Extract the [X, Y] coordinate from the center of the cell holding the provided text.  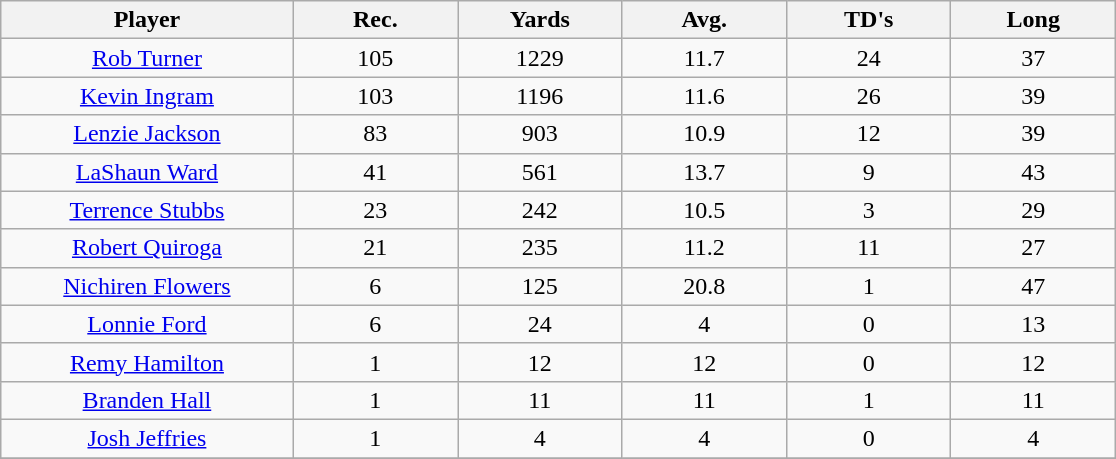
LaShaun Ward [147, 172]
Lenzie Jackson [147, 134]
105 [375, 58]
29 [1034, 210]
11.7 [704, 58]
23 [375, 210]
Avg. [704, 20]
43 [1034, 172]
11.2 [704, 248]
37 [1034, 58]
13 [1034, 324]
235 [540, 248]
26 [869, 96]
Kevin Ingram [147, 96]
Josh Jeffries [147, 438]
1196 [540, 96]
83 [375, 134]
20.8 [704, 286]
Branden Hall [147, 400]
10.5 [704, 210]
Terrence Stubbs [147, 210]
10.9 [704, 134]
21 [375, 248]
125 [540, 286]
Rob Turner [147, 58]
103 [375, 96]
Rec. [375, 20]
561 [540, 172]
41 [375, 172]
47 [1034, 286]
TD's [869, 20]
Yards [540, 20]
27 [1034, 248]
242 [540, 210]
13.7 [704, 172]
Robert Quiroga [147, 248]
Remy Hamilton [147, 362]
Player [147, 20]
1229 [540, 58]
9 [869, 172]
3 [869, 210]
903 [540, 134]
Lonnie Ford [147, 324]
11.6 [704, 96]
Long [1034, 20]
Nichiren Flowers [147, 286]
